Return (X, Y) of the center of cell containing provided text 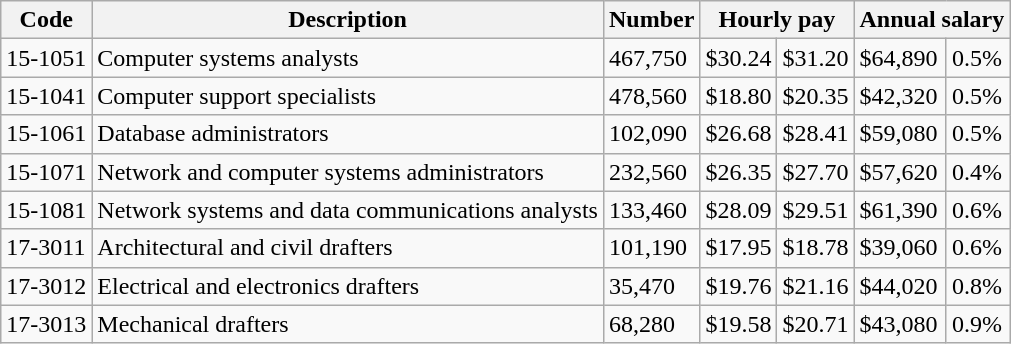
$59,080 (900, 134)
Hourly pay (777, 20)
$61,390 (900, 210)
$26.68 (738, 134)
101,190 (651, 248)
232,560 (651, 172)
$28.09 (738, 210)
$21.16 (816, 286)
Number (651, 20)
Architectural and civil drafters (348, 248)
Description (348, 20)
0.4% (978, 172)
15-1081 (46, 210)
Mechanical drafters (348, 324)
17-3013 (46, 324)
15-1041 (46, 96)
467,750 (651, 58)
0.8% (978, 286)
$17.95 (738, 248)
Database administrators (348, 134)
Electrical and electronics drafters (348, 286)
15-1071 (46, 172)
102,090 (651, 134)
17-3012 (46, 286)
Code (46, 20)
$19.76 (738, 286)
$31.20 (816, 58)
15-1061 (46, 134)
35,470 (651, 286)
68,280 (651, 324)
$64,890 (900, 58)
$29.51 (816, 210)
$28.41 (816, 134)
$42,320 (900, 96)
$20.71 (816, 324)
17-3011 (46, 248)
Computer support specialists (348, 96)
Annual salary (932, 20)
Computer systems analysts (348, 58)
0.9% (978, 324)
133,460 (651, 210)
$39,060 (900, 248)
$18.80 (738, 96)
$19.58 (738, 324)
$57,620 (900, 172)
$18.78 (816, 248)
$26.35 (738, 172)
$43,080 (900, 324)
15-1051 (46, 58)
Network and computer systems administrators (348, 172)
$20.35 (816, 96)
478,560 (651, 96)
$27.70 (816, 172)
$30.24 (738, 58)
Network systems and data communications analysts (348, 210)
$44,020 (900, 286)
